Identify which cell holds the provided text, then report its (X, Y) central coordinate. 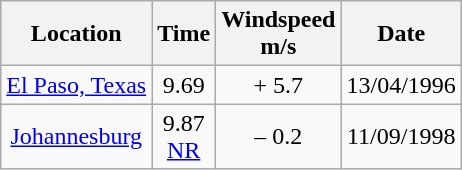
9.69 (184, 85)
9.87NR (184, 136)
El Paso, Texas (76, 85)
Location (76, 34)
Time (184, 34)
Windspeedm/s (278, 34)
Johannesburg (76, 136)
13/04/1996 (401, 85)
Date (401, 34)
– 0.2 (278, 136)
+ 5.7 (278, 85)
11/09/1998 (401, 136)
